Detect which cell encompasses the target text, then output its [X, Y] center coordinate. 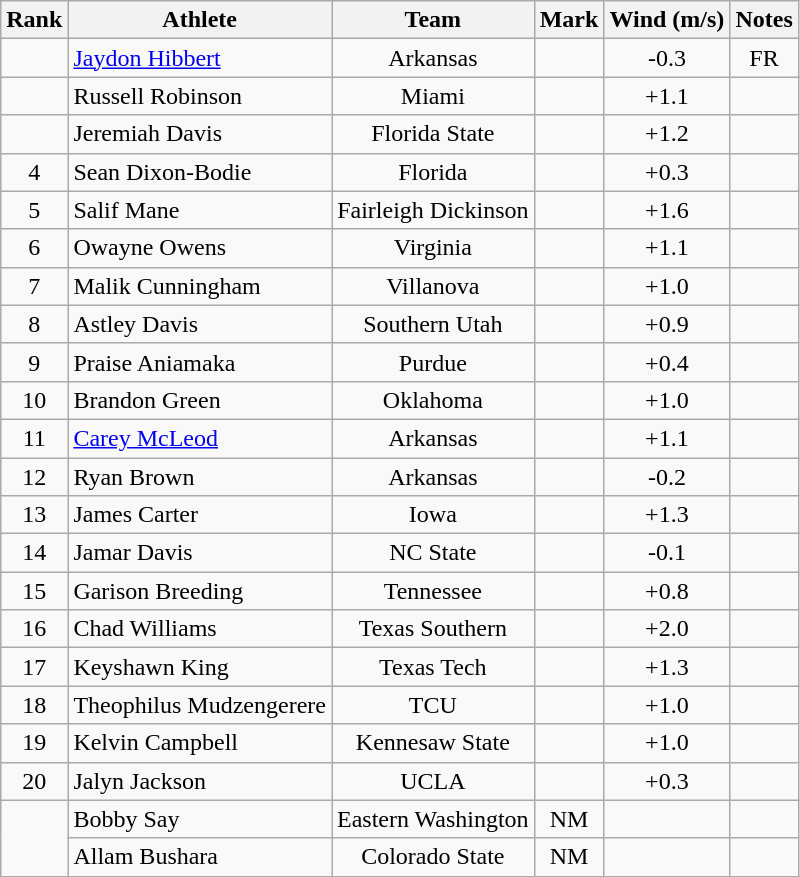
Sean Dixon-Bodie [200, 172]
Theophilus Mudzengerere [200, 705]
Carey McLeod [200, 438]
16 [34, 629]
Bobby Say [200, 819]
-0.2 [667, 477]
NC State [434, 553]
Garison Breeding [200, 591]
Florida [434, 172]
Texas Tech [434, 667]
Florida State [434, 134]
Fairleigh Dickinson [434, 210]
Malik Cunningham [200, 286]
Wind (m/s) [667, 20]
Praise Aniamaka [200, 362]
+0.4 [667, 362]
Team [434, 20]
Eastern Washington [434, 819]
13 [34, 515]
+0.9 [667, 324]
Astley Davis [200, 324]
6 [34, 248]
11 [34, 438]
15 [34, 591]
UCLA [434, 781]
-0.3 [667, 58]
17 [34, 667]
Iowa [434, 515]
Texas Southern [434, 629]
Keyshawn King [200, 667]
12 [34, 477]
Kelvin Campbell [200, 743]
20 [34, 781]
14 [34, 553]
Owayne Owens [200, 248]
Allam Bushara [200, 857]
Kennesaw State [434, 743]
Purdue [434, 362]
TCU [434, 705]
4 [34, 172]
Villanova [434, 286]
+1.2 [667, 134]
Virginia [434, 248]
+1.6 [667, 210]
Chad Williams [200, 629]
Colorado State [434, 857]
Mark [569, 20]
+0.8 [667, 591]
Jeremiah Davis [200, 134]
Jalyn Jackson [200, 781]
9 [34, 362]
Athlete [200, 20]
Southern Utah [434, 324]
James Carter [200, 515]
7 [34, 286]
5 [34, 210]
Oklahoma [434, 400]
Notes [764, 20]
Tennessee [434, 591]
Jaydon Hibbert [200, 58]
Miami [434, 96]
-0.1 [667, 553]
8 [34, 324]
19 [34, 743]
18 [34, 705]
Russell Robinson [200, 96]
10 [34, 400]
FR [764, 58]
Brandon Green [200, 400]
Rank [34, 20]
Jamar Davis [200, 553]
Salif Mane [200, 210]
Ryan Brown [200, 477]
+2.0 [667, 629]
